Determine the (x, y) coordinate at the center of the cell enclosing the given text.  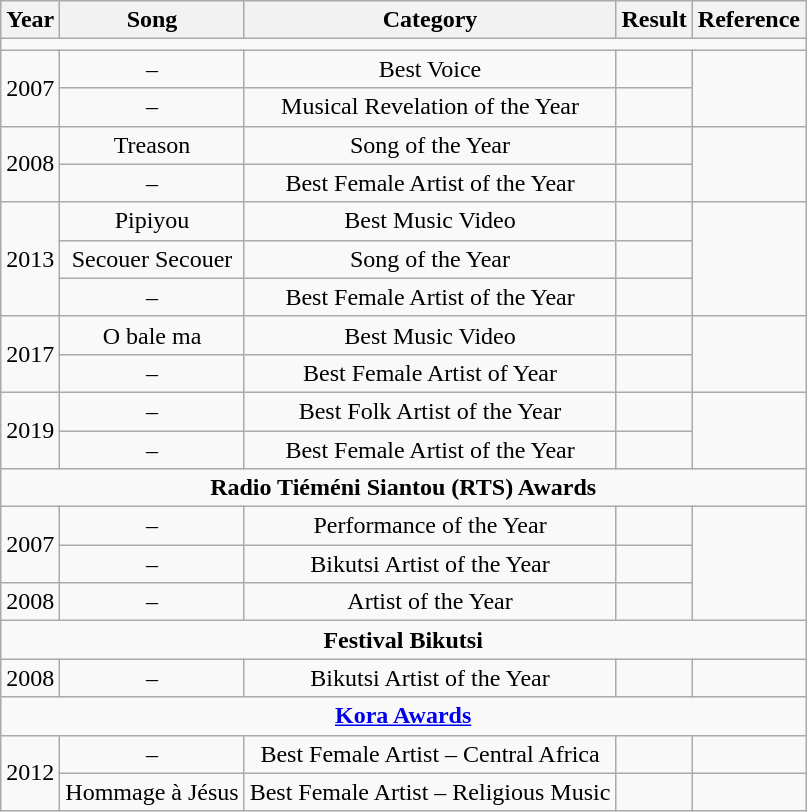
Performance of the Year (430, 526)
2013 (30, 259)
Best Female Artist – Religious Music (430, 792)
Musical Revelation of the Year (430, 107)
Result (654, 20)
Song (152, 20)
2012 (30, 773)
Pipiyou (152, 221)
O bale ma (152, 335)
Best Folk Artist of the Year (430, 411)
Category (430, 20)
Festival Bikutsi (404, 640)
Hommage à Jésus (152, 792)
Best Female Artist of Year (430, 373)
Best Female Artist – Central Africa (430, 754)
Year (30, 20)
Secouer Secouer (152, 259)
Treason (152, 145)
2019 (30, 430)
Best Voice (430, 69)
Radio Tiéméni Siantou (RTS) Awards (404, 488)
Reference (748, 20)
Artist of the Year (430, 602)
2017 (30, 354)
Kora Awards (404, 716)
